Return (X, Y) of the center of cell containing provided text 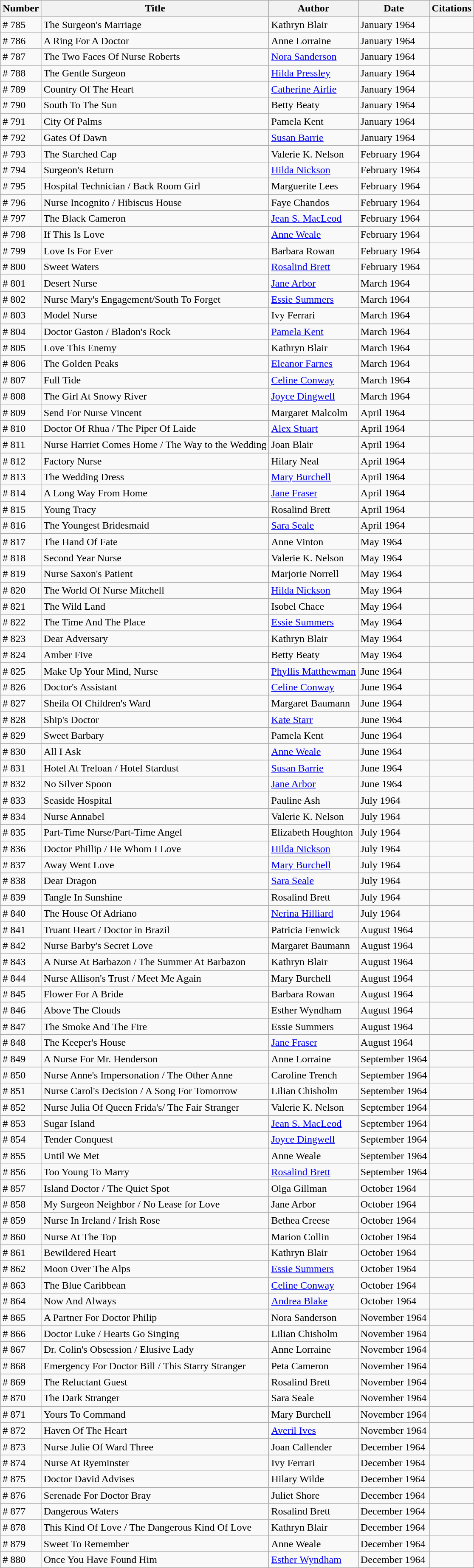
# 854 (21, 1140)
# 831 (21, 768)
South To The Sun (155, 105)
Catherine Airlie (313, 89)
Nurse Julia Of Queen Frida's/ The Fair Stranger (155, 1107)
# 872 (21, 1430)
# 856 (21, 1172)
Pauline Ash (313, 800)
# 836 (21, 849)
Away Went Love (155, 865)
Doctor Gaston / Bladon's Rock (155, 332)
A Long Way From Home (155, 493)
Sweet Barbary (155, 736)
Nurse Anne's Impersonation / The Other Anne (155, 1075)
# 821 (21, 606)
Ship's Doctor (155, 720)
The Reluctant Guest (155, 1382)
# 792 (21, 138)
A Nurse For Mr. Henderson (155, 1059)
All I Ask (155, 752)
Island Doctor / The Quiet Spot (155, 1188)
# 840 (21, 913)
Nurse In Ireland / Irish Rose (155, 1220)
# 864 (21, 1301)
# 790 (21, 105)
# 845 (21, 994)
# 857 (21, 1188)
# 852 (21, 1107)
# 865 (21, 1317)
Young Tracy (155, 510)
Doctor's Assistant (155, 687)
# 793 (21, 154)
The Wild Land (155, 606)
Doctor David Advises (155, 1479)
The Starched Cap (155, 154)
# 832 (21, 784)
Marguerite Lees (313, 186)
# 868 (21, 1366)
Hotel At Treloan / Hotel Stardust (155, 768)
# 859 (21, 1220)
Tender Conquest (155, 1140)
Joan Callender (313, 1447)
A Ring For A Doctor (155, 41)
The Smoke And The Fire (155, 1027)
# 806 (21, 364)
# 809 (21, 412)
# 791 (21, 121)
Nurse Julie Of Ward Three (155, 1447)
# 787 (21, 57)
Hilary Wilde (313, 1479)
The Dark Stranger (155, 1398)
# 850 (21, 1075)
Make Up Your Mind, Nurse (155, 671)
# 827 (21, 703)
# 816 (21, 526)
Nurse Harriet Comes Home / The Way to the Wedding (155, 445)
# 846 (21, 1011)
# 880 (21, 1560)
Nerina Hilliard (313, 913)
Nurse Saxon's Patient (155, 574)
Title (155, 8)
# 825 (21, 671)
Dr. Colin's Obsession / Elusive Lady (155, 1350)
Nurse Carol's Decision / A Song For Tomorrow (155, 1091)
Sugar Island (155, 1123)
Country Of The Heart (155, 89)
# 847 (21, 1027)
# 808 (21, 396)
# 877 (21, 1512)
The Blue Caribbean (155, 1285)
# 814 (21, 493)
Love This Enemy (155, 348)
The World Of Nurse Mitchell (155, 590)
# 862 (21, 1269)
Nurse Incognito / Hibiscus House (155, 203)
Until We Met (155, 1156)
# 848 (21, 1043)
# 838 (21, 881)
Desert Nurse (155, 283)
Truant Heart / Doctor in Brazil (155, 929)
# 800 (21, 267)
The Wedding Dress (155, 477)
The Gentle Surgeon (155, 73)
Patricia Fenwick (313, 929)
# 807 (21, 380)
# 833 (21, 800)
# 853 (21, 1123)
Peta Cameron (313, 1366)
Bewildered Heart (155, 1253)
The Youngest Bridesmaid (155, 526)
Factory Nurse (155, 461)
Doctor Phillip / He Whom I Love (155, 849)
Dear Dragon (155, 881)
# 788 (21, 73)
Phyllis Matthewman (313, 671)
Part-Time Nurse/Part-Time Angel (155, 833)
The Black Cameron (155, 219)
# 839 (21, 897)
Dear Adversary (155, 639)
Margaret Malcolm (313, 412)
# 842 (21, 946)
The Time And The Place (155, 622)
# 798 (21, 235)
Doctor Luke / Hearts Go Singing (155, 1334)
# 805 (21, 348)
Nurse Allison's Trust / Meet Me Again (155, 978)
# 870 (21, 1398)
# 828 (21, 720)
This Kind Of Love / The Dangerous Kind Of Love (155, 1528)
# 863 (21, 1285)
# 803 (21, 315)
Flower For A Bride (155, 994)
# 797 (21, 219)
Hilda Pressley (313, 73)
Dangerous Waters (155, 1512)
# 843 (21, 962)
City Of Palms (155, 121)
# 826 (21, 687)
A Nurse At Barbazon / The Summer At Barbazon (155, 962)
Sheila Of Children's Ward (155, 703)
Surgeon's Return (155, 170)
# 810 (21, 428)
Serenade For Doctor Bray (155, 1495)
Emergency For Doctor Bill / This Starry Stranger (155, 1366)
Sweet To Remember (155, 1544)
# 818 (21, 558)
# 878 (21, 1528)
Kate Starr (313, 720)
# 851 (21, 1091)
# 799 (21, 251)
# 871 (21, 1414)
The Hand Of Fate (155, 542)
Bethea Creese (313, 1220)
My Surgeon Neighbor / No Lease for Love (155, 1204)
Above The Clouds (155, 1011)
Caroline Trench (313, 1075)
Once You Have Found Him (155, 1560)
# 815 (21, 510)
# 811 (21, 445)
# 841 (21, 929)
Nurse Annabel (155, 816)
# 835 (21, 833)
A Partner For Doctor Philip (155, 1317)
Second Year Nurse (155, 558)
Model Nurse (155, 315)
# 860 (21, 1237)
# 820 (21, 590)
Nurse At Ryeminster (155, 1463)
Faye Chandos (313, 203)
Nurse Mary's Engagement/South To Forget (155, 299)
The Golden Peaks (155, 364)
# 834 (21, 816)
Tangle In Sunshine (155, 897)
The Surgeon's Marriage (155, 25)
# 796 (21, 203)
# 819 (21, 574)
Gates Of Dawn (155, 138)
# 837 (21, 865)
Haven Of The Heart (155, 1430)
Olga Gillman (313, 1188)
# 867 (21, 1350)
# 812 (21, 461)
# 879 (21, 1544)
Anne Vinton (313, 542)
If This Is Love (155, 235)
# 858 (21, 1204)
# 785 (21, 25)
Marion Collin (313, 1237)
Number (21, 8)
# 789 (21, 89)
# 817 (21, 542)
Now And Always (155, 1301)
# 873 (21, 1447)
Nurse Barby's Secret Love (155, 946)
Doctor Of Rhua / The Piper Of Laide (155, 428)
Hospital Technician / Back Room Girl (155, 186)
# 849 (21, 1059)
# 875 (21, 1479)
# 866 (21, 1334)
Sweet Waters (155, 267)
The Girl At Snowy River (155, 396)
Amber Five (155, 655)
Hilary Neal (313, 461)
Juliet Shore (313, 1495)
# 786 (21, 41)
Marjorie Norrell (313, 574)
# 794 (21, 170)
Joan Blair (313, 445)
# 813 (21, 477)
Too Young To Marry (155, 1172)
# 855 (21, 1156)
Author (313, 8)
The Two Faces Of Nurse Roberts (155, 57)
# 822 (21, 622)
# 801 (21, 283)
# 824 (21, 655)
Seaside Hospital (155, 800)
# 830 (21, 752)
# 802 (21, 299)
# 876 (21, 1495)
No Silver Spoon (155, 784)
Date (394, 8)
# 804 (21, 332)
Alex Stuart (313, 428)
Yours To Command (155, 1414)
# 861 (21, 1253)
# 829 (21, 736)
Citations (451, 8)
Send For Nurse Vincent (155, 412)
Eleanor Farnes (313, 364)
The Keeper's House (155, 1043)
Isobel Chace (313, 606)
Full Tide (155, 380)
Averil Ives (313, 1430)
The House Of Adriano (155, 913)
# 795 (21, 186)
# 874 (21, 1463)
Nurse At The Top (155, 1237)
Andrea Blake (313, 1301)
Moon Over The Alps (155, 1269)
Love Is For Ever (155, 251)
# 869 (21, 1382)
# 844 (21, 978)
# 823 (21, 639)
Elizabeth Houghton (313, 833)
